Return the [x, y] coordinate for the center point of the cell that contains the specified text.  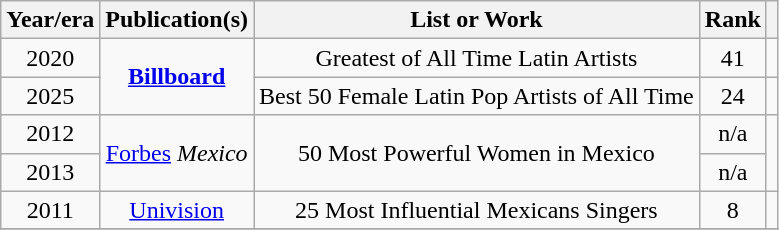
Rank [732, 20]
24 [732, 96]
2012 [50, 134]
2025 [50, 96]
Billboard [177, 77]
Year/era [50, 20]
2013 [50, 172]
41 [732, 58]
Univision [177, 210]
2011 [50, 210]
2020 [50, 58]
Publication(s) [177, 20]
50 Most Powerful Women in Mexico [477, 153]
List or Work [477, 20]
Forbes Mexico [177, 153]
25 Most Influential Mexicans Singers [477, 210]
8 [732, 210]
Greatest of All Time Latin Artists [477, 58]
Best 50 Female Latin Pop Artists of All Time [477, 96]
